Output the [x, y] coordinate of the center of the cell containing the given text.  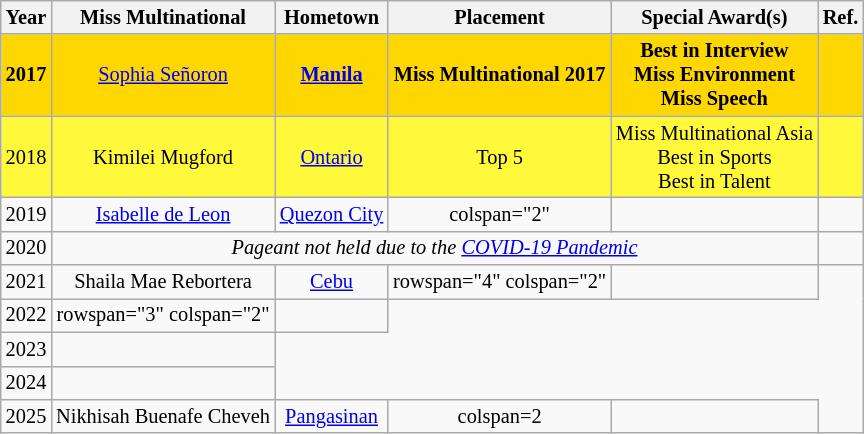
colspan=2 [500, 416]
2018 [26, 157]
rowspan="4" colspan="2" [500, 282]
2023 [26, 349]
Ontario [332, 157]
2017 [26, 75]
Shaila Mae Rebortera [163, 282]
Sophia Señoron [163, 75]
Special Award(s) [714, 17]
Top 5 [500, 157]
Hometown [332, 17]
Kimilei Mugford [163, 157]
Isabelle de Leon [163, 214]
2020 [26, 248]
2021 [26, 282]
2022 [26, 315]
Nikhisah Buenafe Cheveh [163, 416]
rowspan="3" colspan="2" [163, 315]
Miss Multinational 2017 [500, 75]
Manila [332, 75]
Miss Multinational Asia Best in Sports Best in Talent [714, 157]
Quezon City [332, 214]
Ref. [840, 17]
colspan="2" [500, 214]
2024 [26, 383]
2019 [26, 214]
Year [26, 17]
Best in Interview Miss Environment Miss Speech [714, 75]
Cebu [332, 282]
Placement [500, 17]
Miss Multinational [163, 17]
2025 [26, 416]
Pangasinan [332, 416]
Pageant not held due to the COVID-19 Pandemic [434, 248]
